For the text-containing cell, return its midpoint in (x, y) coordinate format. 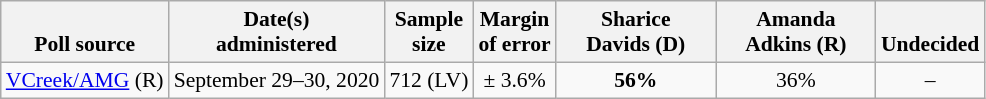
Poll source (85, 32)
56% (636, 80)
September 29–30, 2020 (277, 80)
36% (796, 80)
Undecided (930, 32)
± 3.6% (514, 80)
712 (LV) (428, 80)
AmandaAdkins (R) (796, 32)
VCreek/AMG (R) (85, 80)
– (930, 80)
Date(s)administered (277, 32)
Marginof error (514, 32)
Samplesize (428, 32)
ShariceDavids (D) (636, 32)
